Search for the cell housing the specified text and yield its (X, Y) center coordinate. 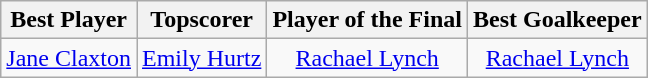
Player of the Final (368, 20)
Topscorer (201, 20)
Best Player (69, 20)
Best Goalkeeper (557, 20)
Jane Claxton (69, 58)
Emily Hurtz (201, 58)
